Return the [x, y] coordinate for the center point of the cell that contains the specified text.  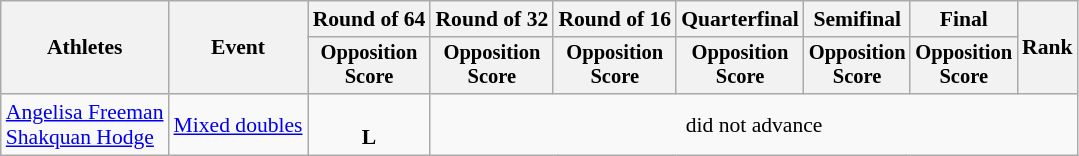
L [370, 124]
Semifinal [858, 19]
did not advance [754, 124]
Round of 64 [370, 19]
Mixed doubles [238, 124]
Final [964, 19]
Event [238, 48]
Round of 16 [614, 19]
Rank [1048, 48]
Round of 32 [492, 19]
Athletes [85, 48]
Angelisa FreemanShakquan Hodge [85, 124]
Quarterfinal [740, 19]
